Return the (X, Y) coordinate for the center point of the cell that contains the specified text.  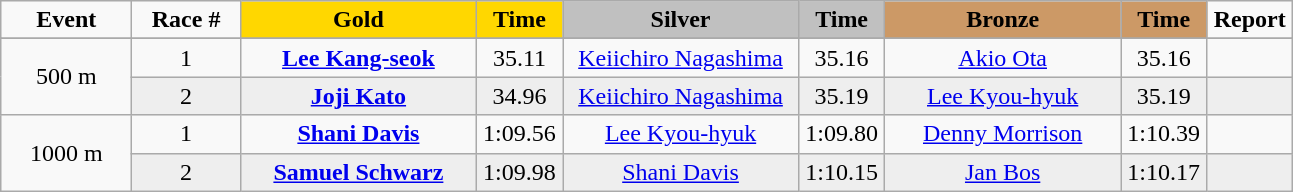
1:09.98 (519, 172)
1:10.39 (1164, 134)
Akio Ota (1003, 58)
1000 m (66, 153)
1:10.17 (1164, 172)
1:09.80 (842, 134)
Race # (186, 20)
35.11 (519, 58)
Joji Kato (358, 96)
Report (1250, 20)
Denny Morrison (1003, 134)
1:09.56 (519, 134)
Silver (680, 20)
1:10.15 (842, 172)
Event (66, 20)
Gold (358, 20)
Jan Bos (1003, 172)
Bronze (1003, 20)
500 m (66, 77)
34.96 (519, 96)
Lee Kang-seok (358, 58)
Samuel Schwarz (358, 172)
